Determine the (X, Y) coordinate at the center of the cell enclosing the given text.  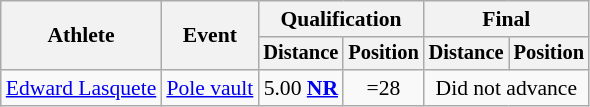
Pole vault (210, 88)
Final (506, 19)
Event (210, 36)
=28 (383, 88)
5.00 NR (300, 88)
Qualification (340, 19)
Athlete (82, 36)
Did not advance (506, 88)
Edward Lasquete (82, 88)
